Return the [X, Y] coordinate for the center point of the cell that contains the specified text.  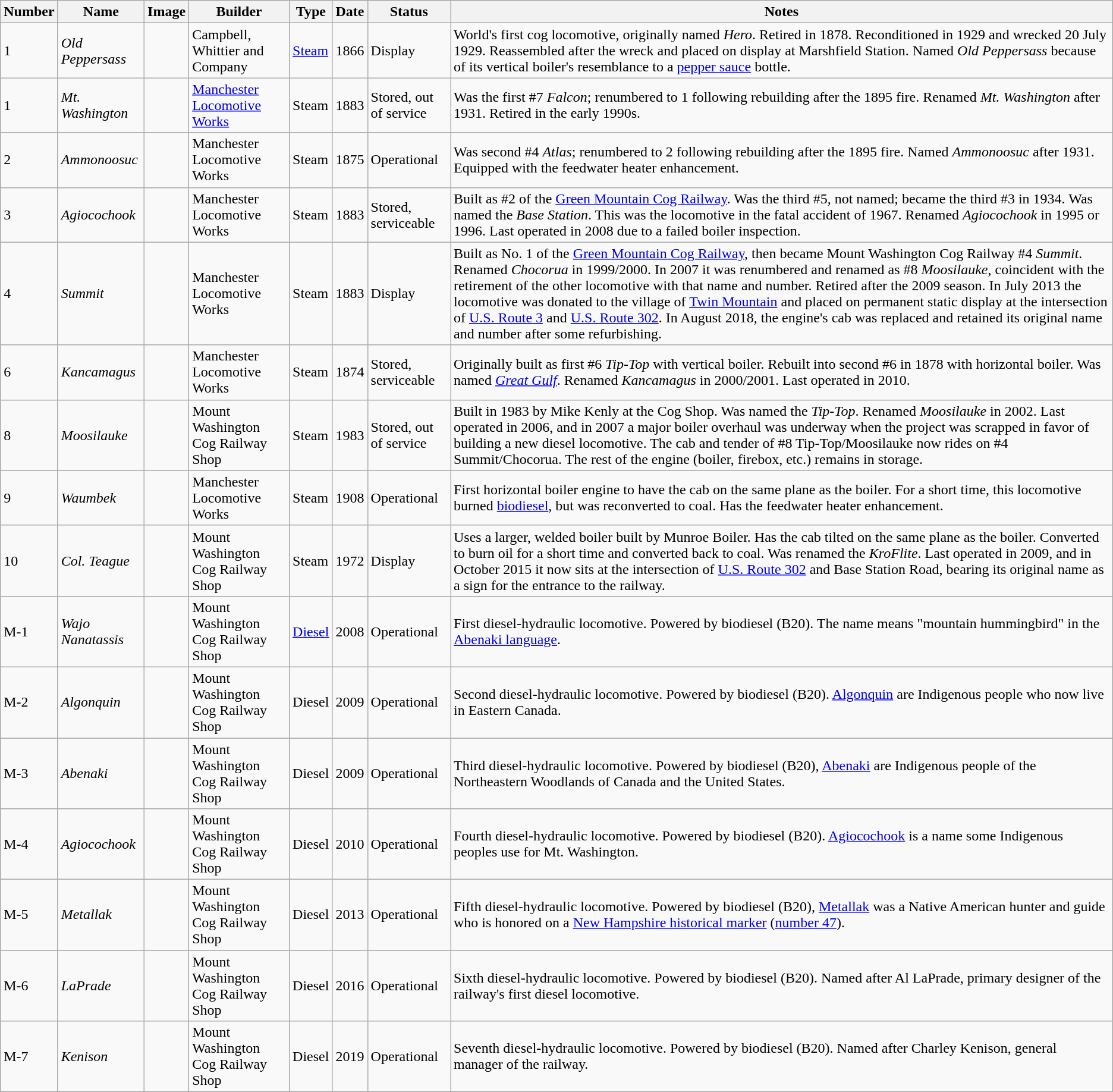
Old Peppersass [101, 51]
Number [29, 12]
Metallak [101, 915]
2010 [350, 845]
3 [29, 215]
Notes [782, 12]
Seventh diesel-hydraulic locomotive. Powered by biodiesel (B20). Named after Charley Kenison, general manager of the railway. [782, 1056]
M-1 [29, 632]
Builder [239, 12]
M-6 [29, 986]
First diesel-hydraulic locomotive. Powered by biodiesel (B20). The name means "mountain hummingbird" in the Abenaki language. [782, 632]
1983 [350, 435]
Waumbek [101, 498]
1972 [350, 560]
Mt. Washington [101, 105]
M-2 [29, 702]
2016 [350, 986]
Kancamagus [101, 372]
6 [29, 372]
M-4 [29, 845]
9 [29, 498]
2013 [350, 915]
M-3 [29, 773]
LaPrade [101, 986]
Status [409, 12]
4 [29, 294]
Summit [101, 294]
Ammonoosuc [101, 160]
10 [29, 560]
M-7 [29, 1056]
Kenison [101, 1056]
2019 [350, 1056]
8 [29, 435]
Col. Teague [101, 560]
Name [101, 12]
Sixth diesel-hydraulic locomotive. Powered by biodiesel (B20). Named after Al LaPrade, primary designer of the railway's first diesel locomotive. [782, 986]
Image [166, 12]
2 [29, 160]
Date [350, 12]
1866 [350, 51]
Was the first #7 Falcon; renumbered to 1 following rebuilding after the 1895 fire. Renamed Mt. Washington after 1931. Retired in the early 1990s. [782, 105]
Abenaki [101, 773]
Wajo Nanatassis [101, 632]
Algonquin [101, 702]
1875 [350, 160]
Campbell, Whittier and Company [239, 51]
Fourth diesel-hydraulic locomotive. Powered by biodiesel (B20). Agiocochook is a name some Indigenous peoples use for Mt. Washington. [782, 845]
M-5 [29, 915]
1908 [350, 498]
Moosilauke [101, 435]
Type [311, 12]
2008 [350, 632]
1874 [350, 372]
Second diesel-hydraulic locomotive. Powered by biodiesel (B20). Algonquin are Indigenous people who now live in Eastern Canada. [782, 702]
